For the text-containing cell, return its midpoint in [x, y] coordinate format. 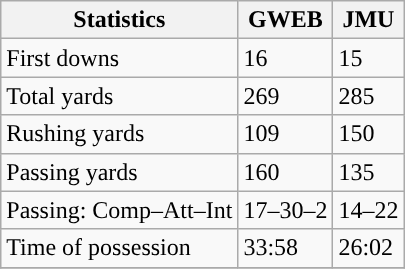
Passing: Comp–Att–Int [120, 210]
160 [286, 172]
269 [286, 96]
Rushing yards [120, 134]
33:58 [286, 248]
GWEB [286, 20]
16 [286, 58]
First downs [120, 58]
15 [368, 58]
135 [368, 172]
JMU [368, 20]
285 [368, 96]
14–22 [368, 210]
26:02 [368, 248]
150 [368, 134]
109 [286, 134]
Passing yards [120, 172]
17–30–2 [286, 210]
Time of possession [120, 248]
Total yards [120, 96]
Statistics [120, 20]
